Pinpoint the cell where the given text exists, returning its (x, y) midpoint coordinate. 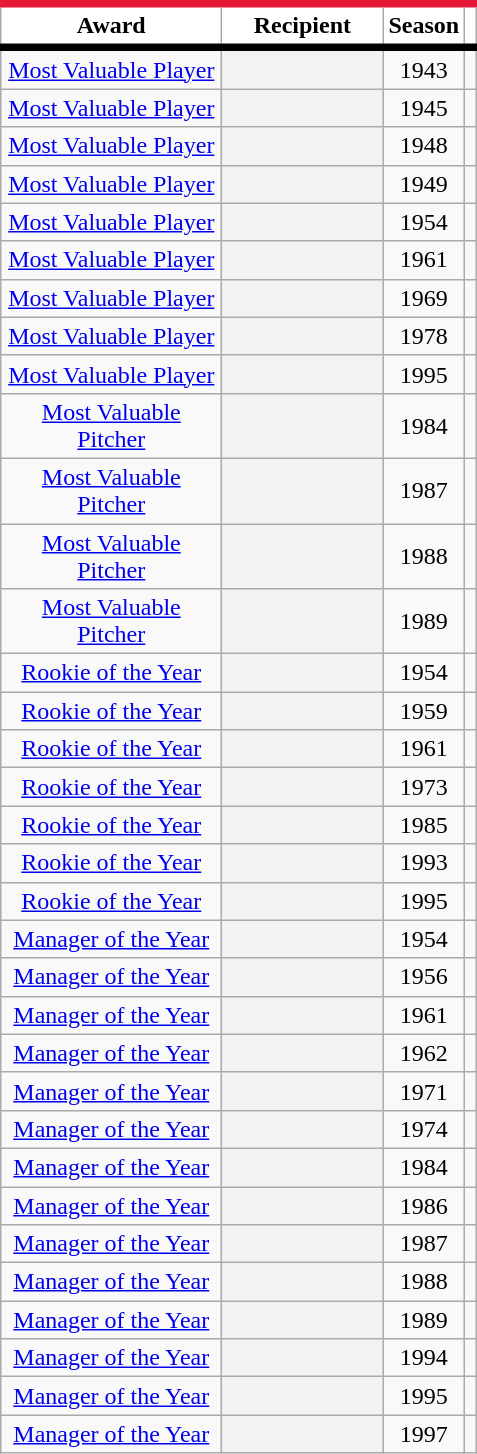
Award (112, 26)
1943 (424, 68)
1994 (424, 1358)
1971 (424, 1091)
1973 (424, 787)
1956 (424, 977)
1948 (424, 146)
1959 (424, 711)
Season (424, 26)
1949 (424, 184)
1986 (424, 1205)
1969 (424, 298)
Recipient (302, 26)
1962 (424, 1053)
1974 (424, 1129)
1985 (424, 825)
1997 (424, 1434)
1993 (424, 863)
1978 (424, 336)
1945 (424, 108)
